For the text-containing cell, return its midpoint in (X, Y) coordinate format. 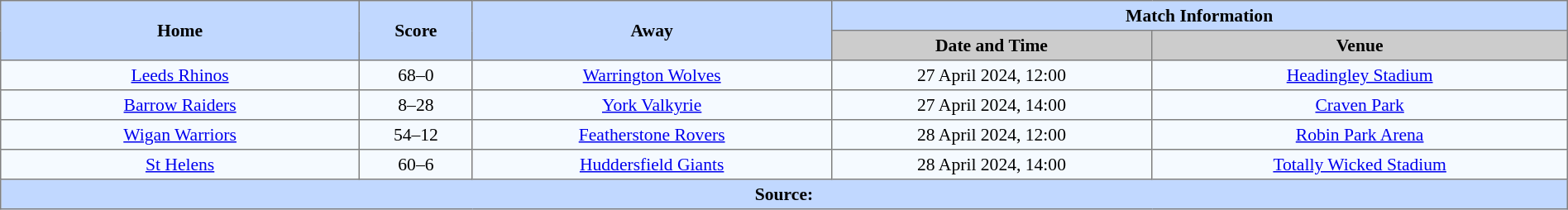
54–12 (415, 135)
8–28 (415, 105)
28 April 2024, 14:00 (992, 165)
28 April 2024, 12:00 (992, 135)
Source: (784, 194)
Away (652, 31)
60–6 (415, 165)
St Helens (180, 165)
Totally Wicked Stadium (1360, 165)
Venue (1360, 45)
27 April 2024, 12:00 (992, 75)
27 April 2024, 14:00 (992, 105)
Match Information (1199, 16)
Barrow Raiders (180, 105)
Huddersfield Giants (652, 165)
Headingley Stadium (1360, 75)
Score (415, 31)
York Valkyrie (652, 105)
Warrington Wolves (652, 75)
Featherstone Rovers (652, 135)
Wigan Warriors (180, 135)
Home (180, 31)
Leeds Rhinos (180, 75)
Date and Time (992, 45)
Craven Park (1360, 105)
Robin Park Arena (1360, 135)
68–0 (415, 75)
